Detect which cell encompasses the target text, then output its (x, y) center coordinate. 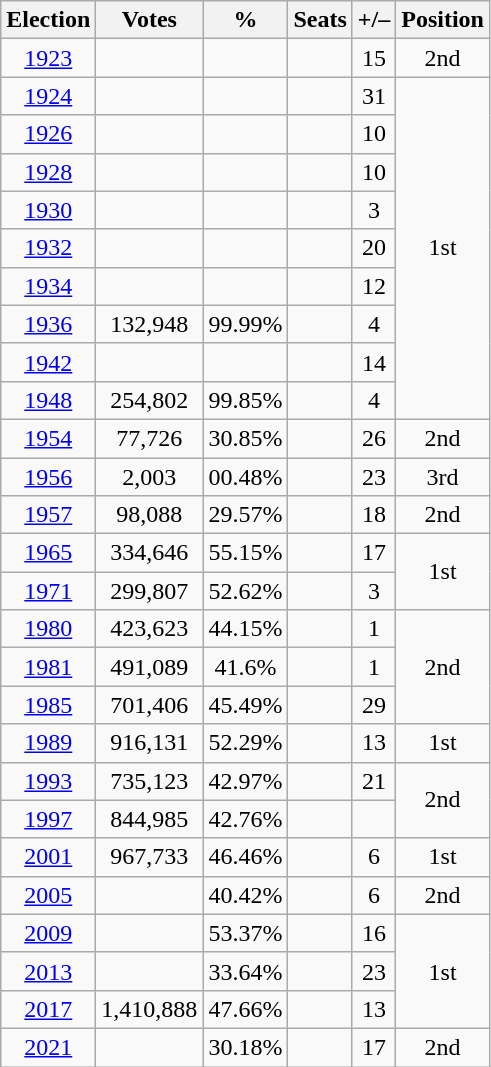
1926 (48, 134)
44.15% (246, 629)
16 (374, 933)
29.57% (246, 515)
254,802 (150, 400)
1989 (48, 743)
1936 (48, 324)
1948 (48, 400)
2,003 (150, 477)
21 (374, 781)
52.29% (246, 743)
18 (374, 515)
1997 (48, 819)
844,985 (150, 819)
46.46% (246, 857)
30.85% (246, 438)
29 (374, 705)
52.62% (246, 591)
1930 (48, 210)
33.64% (246, 971)
Votes (150, 20)
55.15% (246, 553)
1965 (48, 553)
77,726 (150, 438)
1980 (48, 629)
2013 (48, 971)
99.85% (246, 400)
% (246, 20)
701,406 (150, 705)
14 (374, 362)
1971 (48, 591)
40.42% (246, 895)
1932 (48, 248)
30.18% (246, 1047)
Position (443, 20)
53.37% (246, 933)
423,623 (150, 629)
42.97% (246, 781)
735,123 (150, 781)
916,131 (150, 743)
42.76% (246, 819)
1956 (48, 477)
99.99% (246, 324)
00.48% (246, 477)
20 (374, 248)
2017 (48, 1009)
1928 (48, 172)
Seats (320, 20)
1924 (48, 96)
2009 (48, 933)
2001 (48, 857)
26 (374, 438)
1993 (48, 781)
1942 (48, 362)
Election (48, 20)
1985 (48, 705)
491,089 (150, 667)
41.6% (246, 667)
299,807 (150, 591)
1,410,888 (150, 1009)
98,088 (150, 515)
47.66% (246, 1009)
31 (374, 96)
2021 (48, 1047)
1954 (48, 438)
12 (374, 286)
334,646 (150, 553)
2005 (48, 895)
132,948 (150, 324)
967,733 (150, 857)
1923 (48, 58)
45.49% (246, 705)
+/– (374, 20)
3rd (443, 477)
1957 (48, 515)
1934 (48, 286)
15 (374, 58)
1981 (48, 667)
